Output the [x, y] coordinate of the center of the cell containing the given text.  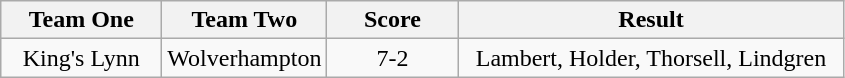
Result [651, 20]
Team Two [244, 20]
King's Lynn [82, 58]
Team One [82, 20]
7-2 [392, 58]
Lambert, Holder, Thorsell, Lindgren [651, 58]
Score [392, 20]
Wolverhampton [244, 58]
